Scan for the cell matching the given text and deliver its [x, y] coordinate at center. 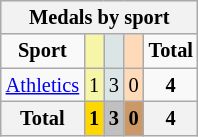
Athletics [42, 85]
Medals by sport [100, 17]
Sport [42, 51]
